Search for the cell housing the specified text and yield its [x, y] center coordinate. 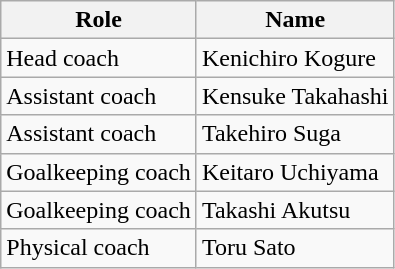
Name [295, 20]
Physical coach [99, 248]
Role [99, 20]
Keitaro Uchiyama [295, 172]
Kenichiro Kogure [295, 58]
Toru Sato [295, 248]
Takehiro Suga [295, 134]
Takashi Akutsu [295, 210]
Kensuke Takahashi [295, 96]
Head coach [99, 58]
